For the text-containing cell, return its midpoint in [X, Y] coordinate format. 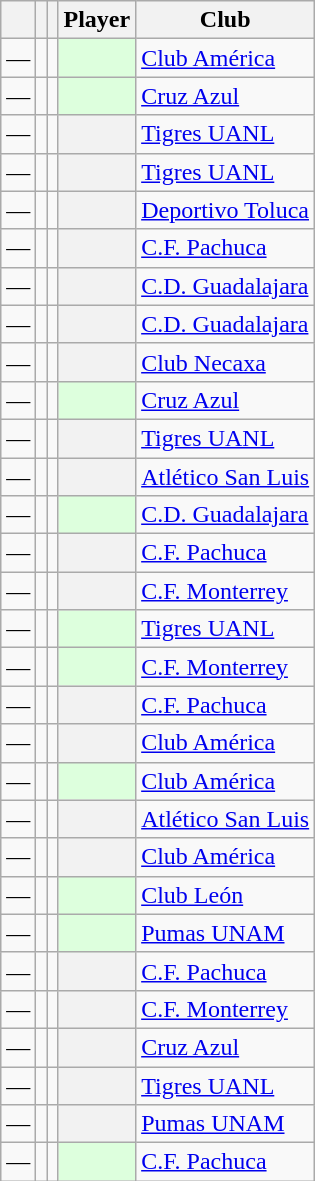
Club León [226, 895]
Player [97, 20]
Club Necaxa [226, 362]
Club [226, 20]
Deportivo Toluca [226, 210]
